Return [X, Y] of the center of cell containing provided text 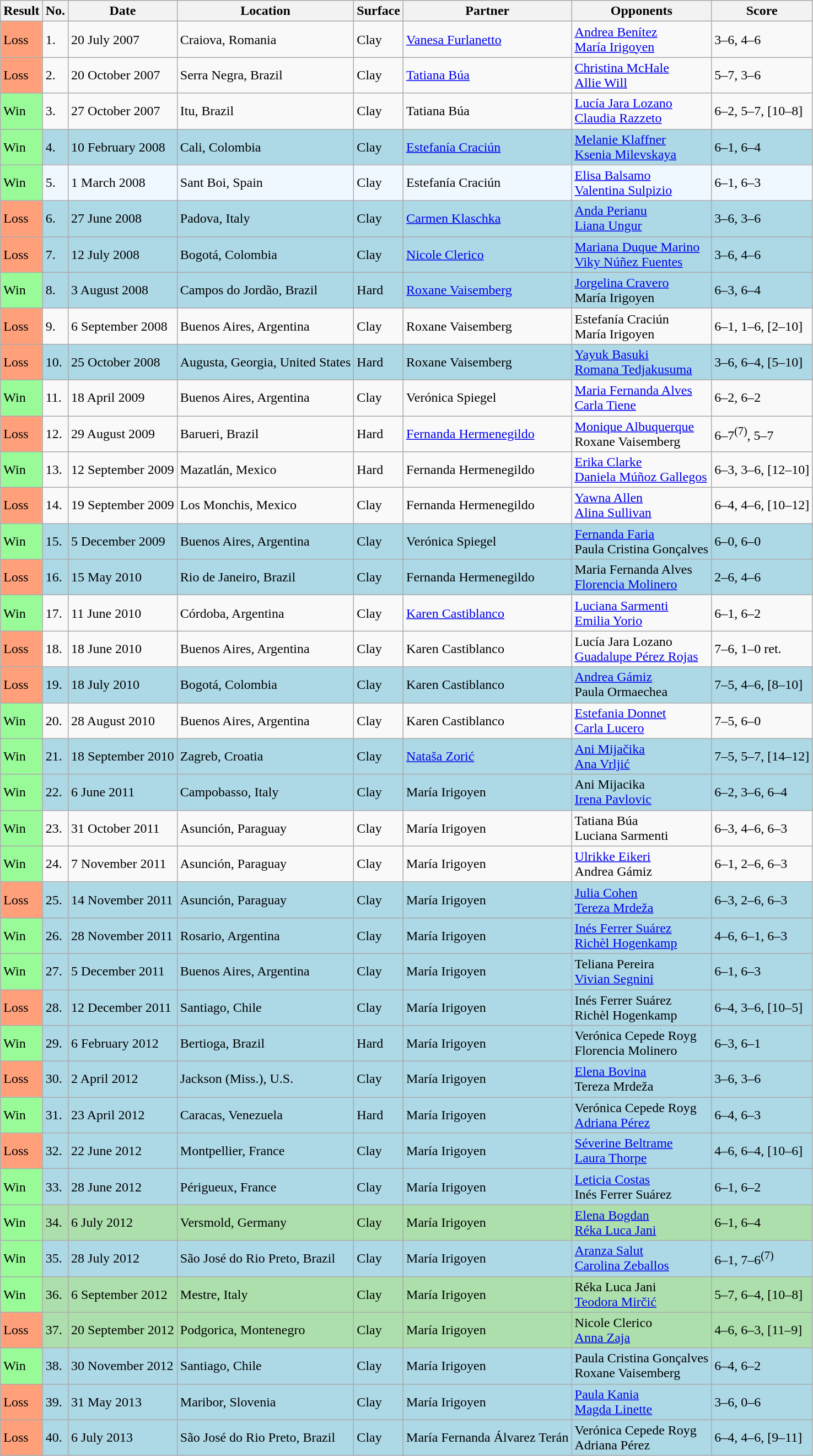
4–6, 6–1, 6–3 [762, 936]
6–4, 6–3 [762, 1115]
6–1, 1–6, [2–10] [762, 326]
Yawna Allen Alina Sullivan [642, 506]
29 August 2009 [123, 433]
Réka Luca Jani Teodora Mirčić [642, 1294]
18 April 2009 [123, 398]
7–5, 4–6, [8–10] [762, 684]
11 June 2010 [123, 613]
5–7, 6–4, [10–8] [762, 1294]
Mazatlán, Mexico [266, 470]
32. [55, 1151]
Maria Fernanda Alves Carla Tiene [642, 398]
7–5, 6–0 [762, 721]
Andrea Gámiz Paula Ormaechea [642, 684]
Julia Cohen Tereza Mrdeža [642, 899]
Podgorica, Montenegro [266, 1330]
3–6, 0–6 [762, 1402]
6 June 2011 [123, 792]
33. [55, 1187]
Ani Mijačika Ana Vrljić [642, 756]
Ulrikke Eikeri Andrea Gámiz [642, 864]
27 October 2007 [123, 111]
30 November 2012 [123, 1366]
6–3, 6–1 [762, 1044]
Rio de Janeiro, Brazil [266, 578]
27 June 2008 [123, 218]
10 February 2008 [123, 147]
Fernanda Faria Paula Cristina Gonçalves [642, 541]
Caracas, Venezuela [266, 1115]
Séverine Beltrame Laura Thorpe [642, 1151]
6–1, 7–6(7) [762, 1259]
Anda Perianu Liana Ungur [642, 218]
12. [55, 433]
Partner [487, 11]
14. [55, 506]
31 October 2011 [123, 828]
28 June 2012 [123, 1187]
16. [55, 578]
15. [55, 541]
Monique Albuquerque Roxane Vaisemberg [642, 433]
6–3, 3–6, [12–10] [762, 470]
Córdoba, Argentina [266, 613]
28 July 2012 [123, 1259]
5 December 2011 [123, 971]
Jackson (Miss.), U.S. [266, 1079]
27. [55, 971]
2 April 2012 [123, 1079]
Tatiana Búa Luciana Sarmenti [642, 828]
6–2, 6–2 [762, 398]
Bertioga, Brazil [266, 1044]
5 December 2009 [123, 541]
31. [55, 1115]
18. [55, 649]
Lucía Jara Lozano Guadalupe Pérez Rojas [642, 649]
6–0, 6–0 [762, 541]
37. [55, 1330]
Date [123, 11]
Leticia Costas Inés Ferrer Suárez [642, 1187]
Padova, Italy [266, 218]
28 August 2010 [123, 721]
35. [55, 1259]
Erika Clarke Daniela Múñoz Gallegos [642, 470]
Montpellier, France [266, 1151]
22. [55, 792]
28 November 2011 [123, 936]
18 September 2010 [123, 756]
20. [55, 721]
19. [55, 684]
Estefanía Craciún María Irigoyen [642, 326]
18 July 2010 [123, 684]
1. [55, 40]
23 April 2012 [123, 1115]
Lucía Jara Lozano Claudia Razzeto [642, 111]
3. [55, 111]
2. [55, 75]
Estefania Donnet Carla Lucero [642, 721]
24. [55, 864]
1 March 2008 [123, 183]
6–7(7), 5–7 [762, 433]
Serra Negra, Brazil [266, 75]
6–3, 6–4 [762, 290]
Elena Bovina Tereza Mrdeža [642, 1079]
Aranza Salut Carolina Zeballos [642, 1259]
Maria Fernanda Alves Florencia Molinero [642, 578]
Rosario, Argentina [266, 936]
Ani Mijacika Irena Pavlovic [642, 792]
Mestre, Italy [266, 1294]
María Fernanda Álvarez Terán [487, 1437]
Maribor, Slovenia [266, 1402]
Yayuk Basuki Romana Tedjakusuma [642, 362]
39. [55, 1402]
Versmold, Germany [266, 1222]
7–5, 5–7, [14–12] [762, 756]
6–4, 4–6, [9–11] [762, 1437]
25. [55, 899]
20 July 2007 [123, 40]
28. [55, 1007]
4–6, 6–4, [10–6] [762, 1151]
6–4, 6–2 [762, 1366]
No. [55, 11]
7 November 2011 [123, 864]
Cali, Colombia [266, 147]
Campos do Jordão, Brazil [266, 290]
9. [55, 326]
13. [55, 470]
Verónica Cepede Royg Florencia Molinero [642, 1044]
Elisa Balsamo Valentina Sulpizio [642, 183]
7–6, 1–0 ret. [762, 649]
Surface [379, 11]
5–7, 3–6 [762, 75]
Jorgelina Cravero María Irigoyen [642, 290]
6 September 2008 [123, 326]
6–4, 4–6, [10–12] [762, 506]
3–6, 6–4, [5–10] [762, 362]
15 May 2010 [123, 578]
6–4, 3–6, [10–5] [762, 1007]
6 July 2013 [123, 1437]
Périgueux, France [266, 1187]
7. [55, 255]
2–6, 4–6 [762, 578]
6 February 2012 [123, 1044]
Opponents [642, 11]
29. [55, 1044]
Score [762, 11]
17. [55, 613]
Los Monchis, Mexico [266, 506]
12 December 2011 [123, 1007]
6–1, 2–6, 6–3 [762, 864]
Sant Boi, Spain [266, 183]
Result [21, 11]
5. [55, 183]
10. [55, 362]
20 October 2007 [123, 75]
21. [55, 756]
Location [266, 11]
3 August 2008 [123, 290]
Campobasso, Italy [266, 792]
23. [55, 828]
Luciana Sarmenti Emilia Yorio [642, 613]
Augusta, Georgia, United States [266, 362]
19 September 2009 [123, 506]
6 September 2012 [123, 1294]
30. [55, 1079]
36. [55, 1294]
8. [55, 290]
38. [55, 1366]
Nataša Zorić [487, 756]
Elena Bogdan Réka Luca Jani [642, 1222]
Teliana Pereira Vivian Segnini [642, 971]
6–3, 2–6, 6–3 [762, 899]
Itu, Brazil [266, 111]
4–6, 6–3, [11–9] [762, 1330]
Vanesa Furlanetto [487, 40]
12 July 2008 [123, 255]
4. [55, 147]
6. [55, 218]
40. [55, 1437]
Christina McHale Allie Will [642, 75]
Andrea Benítez María Irigoyen [642, 40]
26. [55, 936]
Nicole Clerico Anna Zaja [642, 1330]
6–3, 4–6, 6–3 [762, 828]
Nicole Clerico [487, 255]
Paula Kania Magda Linette [642, 1402]
Craiova, Romania [266, 40]
Zagreb, Croatia [266, 756]
20 September 2012 [123, 1330]
Mariana Duque Marino Viky Núñez Fuentes [642, 255]
6–2, 5–7, [10–8] [762, 111]
22 June 2012 [123, 1151]
Barueri, Brazil [266, 433]
11. [55, 398]
34. [55, 1222]
6 July 2012 [123, 1222]
12 September 2009 [123, 470]
18 June 2010 [123, 649]
6–2, 3–6, 6–4 [762, 792]
Melanie Klaffner Ksenia Milevskaya [642, 147]
31 May 2013 [123, 1402]
Carmen Klaschka [487, 218]
Paula Cristina Gonçalves Roxane Vaisemberg [642, 1366]
14 November 2011 [123, 899]
25 October 2008 [123, 362]
